Detect which cell encompasses the target text, then output its [X, Y] center coordinate. 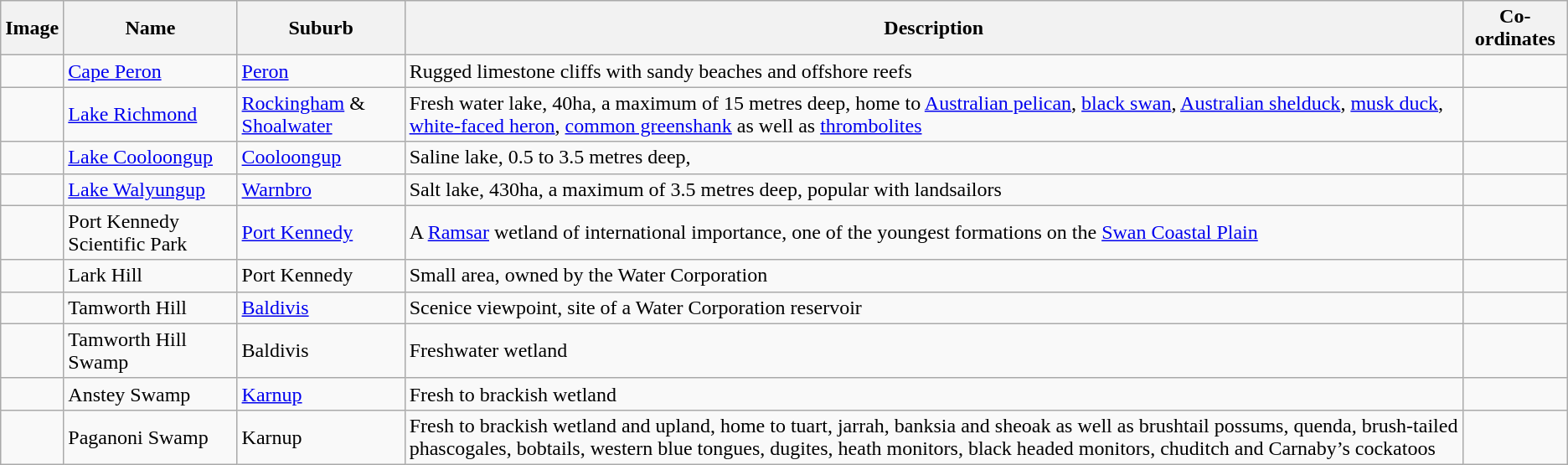
Suburb [321, 28]
Warnbro [321, 189]
Freshwater wetland [933, 350]
Anstey Swamp [151, 394]
Tamworth Hill [151, 307]
Cooloongup [321, 158]
Co-ordinates [1514, 28]
Rockingham & Shoalwater [321, 114]
Rugged limestone cliffs with sandy beaches and offshore reefs [933, 71]
Lake Walyungup [151, 189]
Peron [321, 71]
Lake Cooloongup [151, 158]
Small area, owned by the Water Corporation [933, 276]
Fresh to brackish wetland [933, 394]
Tamworth Hill Swamp [151, 350]
Scenice viewpoint, site of a Water Corporation reservoir [933, 307]
Saline lake, 0.5 to 3.5 metres deep, [933, 158]
Lake Richmond [151, 114]
Cape Peron [151, 71]
Image [32, 28]
Lark Hill [151, 276]
A Ramsar wetland of international importance, one of the youngest formations on the Swan Coastal Plain [933, 233]
Paganoni Swamp [151, 437]
Port Kennedy Scientific Park [151, 233]
Salt lake, 430ha, a maximum of 3.5 metres deep, popular with landsailors [933, 189]
Name [151, 28]
Description [933, 28]
